Provide the [x, y] coordinate of the cell's center where the given text is located.  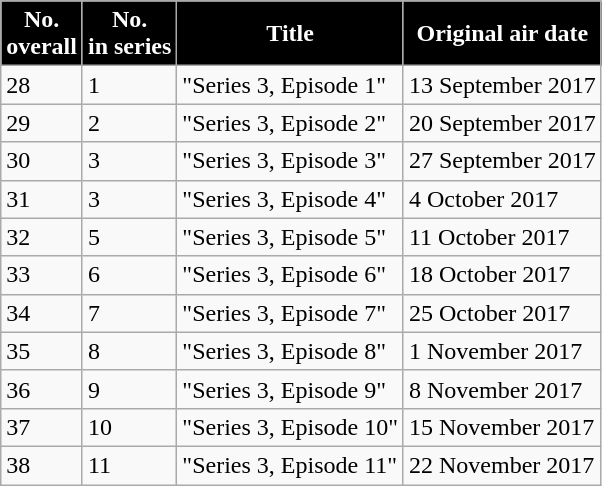
35 [42, 351]
No.overall [42, 34]
22 November 2017 [502, 465]
18 October 2017 [502, 275]
27 September 2017 [502, 161]
"Series 3, Episode 10" [290, 427]
13 September 2017 [502, 85]
25 October 2017 [502, 313]
36 [42, 389]
32 [42, 237]
"Series 3, Episode 7" [290, 313]
34 [42, 313]
11 October 2017 [502, 237]
9 [129, 389]
7 [129, 313]
4 October 2017 [502, 199]
8 November 2017 [502, 389]
"Series 3, Episode 4" [290, 199]
2 [129, 123]
"Series 3, Episode 11" [290, 465]
Original air date [502, 34]
31 [42, 199]
No.in series [129, 34]
29 [42, 123]
20 September 2017 [502, 123]
33 [42, 275]
37 [42, 427]
38 [42, 465]
1 [129, 85]
"Series 3, Episode 5" [290, 237]
15 November 2017 [502, 427]
28 [42, 85]
11 [129, 465]
5 [129, 237]
30 [42, 161]
10 [129, 427]
1 November 2017 [502, 351]
6 [129, 275]
"Series 3, Episode 1" [290, 85]
Title [290, 34]
"Series 3, Episode 3" [290, 161]
"Series 3, Episode 2" [290, 123]
"Series 3, Episode 6" [290, 275]
"Series 3, Episode 8" [290, 351]
"Series 3, Episode 9" [290, 389]
8 [129, 351]
